For the text-containing cell, return its midpoint in [x, y] coordinate format. 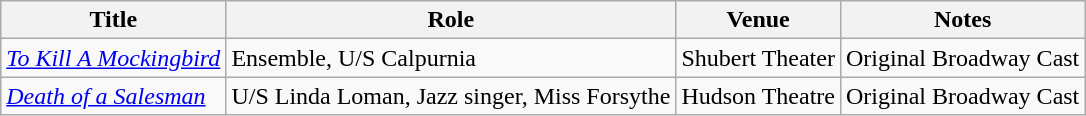
Death of a Salesman [114, 96]
Role [451, 20]
Ensemble, U/S Calpurnia [451, 58]
To Kill A Mockingbird [114, 58]
U/S Linda Loman, Jazz singer, Miss Forsythe [451, 96]
Hudson Theatre [758, 96]
Shubert Theater [758, 58]
Title [114, 20]
Notes [962, 20]
Venue [758, 20]
